Extract the [x, y] coordinate from the center of the cell holding the provided text.  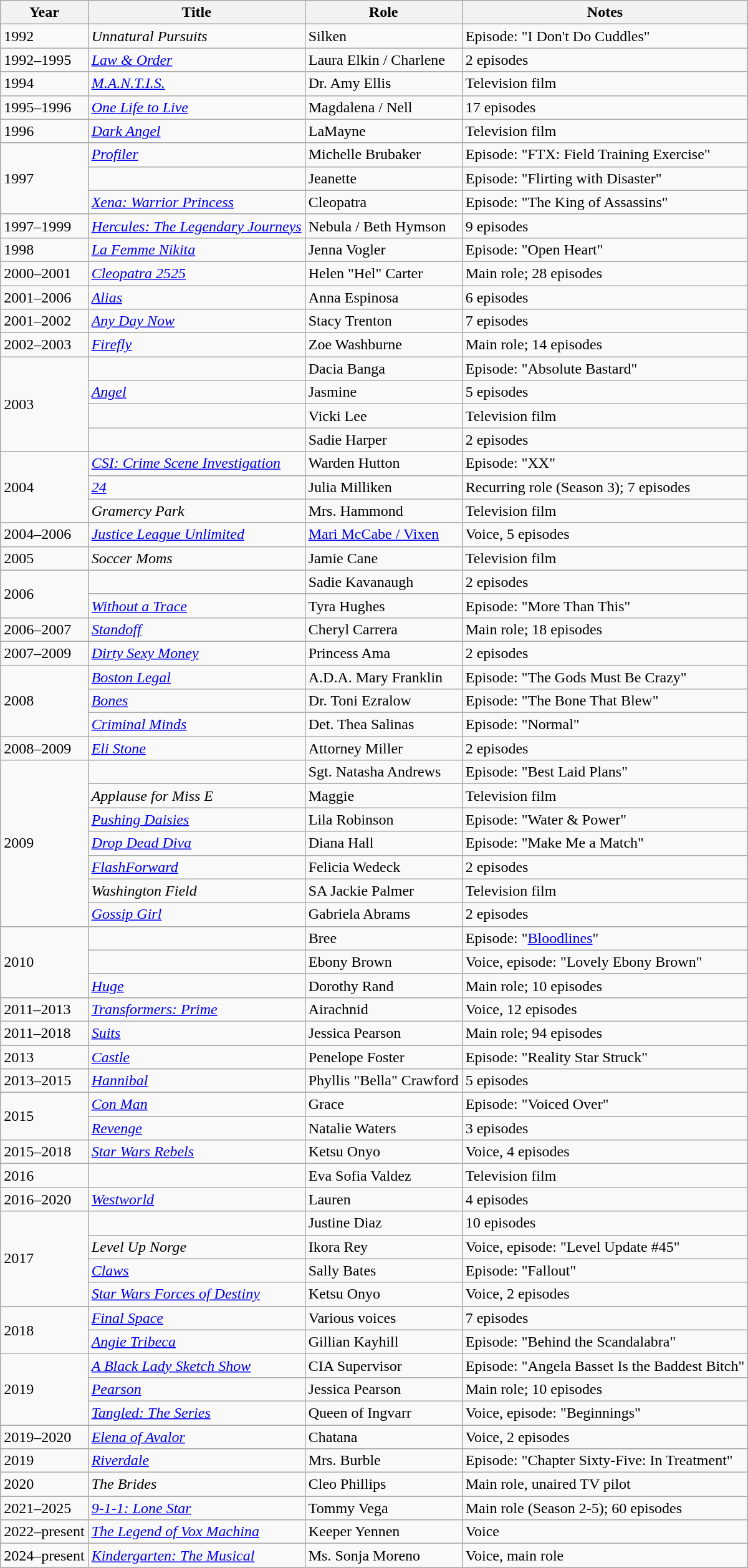
Applause for Miss E [196, 796]
Year [44, 12]
Episode: "Make Me a Match" [605, 843]
2015 [44, 1116]
Ms. Sonja Moreno [383, 1556]
Episode: "FTX: Field Training Exercise" [605, 155]
A.D.A. Mary Franklin [383, 677]
Attorney Miller [383, 748]
Episode: "The Bone That Blew" [605, 701]
2005 [44, 558]
2006–2007 [44, 629]
Main role; 94 episodes [605, 1033]
2011–2013 [44, 1009]
One Life to Live [196, 107]
2004–2006 [44, 535]
Bones [196, 701]
Revenge [196, 1128]
1995–1996 [44, 107]
The Legend of Vox Machina [196, 1532]
Jamie Cane [383, 558]
2011–2018 [44, 1033]
Dirty Sexy Money [196, 653]
2000–2001 [44, 273]
1997 [44, 178]
Dark Angel [196, 131]
Justice League Unlimited [196, 535]
Without a Trace [196, 606]
La Femme Nikita [196, 249]
Airachnid [383, 1009]
Voice, episode: "Lovely Ebony Brown" [605, 962]
Felicia Wedeck [383, 867]
17 episodes [605, 107]
Level Up Norge [196, 1247]
Det. Thea Salinas [383, 725]
Unnatural Pursuits [196, 36]
Sadie Kavanaugh [383, 582]
Episode: "Chapter Sixty-Five: In Treatment" [605, 1461]
2001–2002 [44, 321]
Vicki Lee [383, 416]
Maggie [383, 796]
Washington Field [196, 891]
Title [196, 12]
2018 [44, 1330]
Role [383, 12]
Natalie Waters [383, 1128]
Pushing Daisies [196, 820]
1997–1999 [44, 226]
2004 [44, 487]
Justine Diaz [383, 1223]
2001–2006 [44, 298]
Episode: "The Gods Must Be Crazy" [605, 677]
Mari McCabe / Vixen [383, 535]
Cleopatra 2525 [196, 273]
Dr. Toni Ezralow [383, 701]
Voice, 12 episodes [605, 1009]
Zoe Washburne [383, 345]
Profiler [196, 155]
Angie Tribeca [196, 1342]
FlashForward [196, 867]
Episode: "Best Laid Plans" [605, 772]
Pearson [196, 1389]
24 [196, 487]
Suits [196, 1033]
M.A.N.T.I.S. [196, 84]
Notes [605, 12]
2016–2020 [44, 1199]
Stacy Trenton [383, 321]
Penelope Foster [383, 1057]
2015–2018 [44, 1152]
Main role; 18 episodes [605, 629]
Voice, episode: "Beginnings" [605, 1413]
2013–2015 [44, 1081]
Angel [196, 392]
Ebony Brown [383, 962]
Hercules: The Legendary Journeys [196, 226]
Kindergarten: The Musical [196, 1556]
Episode: "Normal" [605, 725]
1998 [44, 249]
Main role; 28 episodes [605, 273]
Jasmine [383, 392]
Claws [196, 1270]
2022–present [44, 1532]
2017 [44, 1259]
2013 [44, 1057]
3 episodes [605, 1128]
Gabriela Abrams [383, 914]
LaMayne [383, 131]
Tommy Vega [383, 1508]
Episode: "The King of Assassins" [605, 202]
Main role, unaired TV pilot [605, 1484]
Cleopatra [383, 202]
Episode: "Flirting with Disaster" [605, 178]
Ikora Rey [383, 1247]
Alias [196, 298]
Anna Espinosa [383, 298]
Recurring role (Season 3); 7 episodes [605, 487]
Transformers: Prime [196, 1009]
Westworld [196, 1199]
Keeper Yennen [383, 1532]
9 episodes [605, 226]
Laura Elkin / Charlene [383, 60]
Voice [605, 1532]
2003 [44, 404]
Diana Hall [383, 843]
Tangled: The Series [196, 1413]
Princess Ama [383, 653]
2008 [44, 700]
CSI: Crime Scene Investigation [196, 463]
Queen of Ingvarr [383, 1413]
Silken [383, 36]
1992–1995 [44, 60]
Voice, 5 episodes [605, 535]
2010 [44, 962]
Episode: "I Don't Do Cuddles" [605, 36]
Bree [383, 938]
2021–2025 [44, 1508]
1996 [44, 131]
Final Space [196, 1318]
Episode: "Water & Power" [605, 820]
Star Wars Rebels [196, 1152]
Gramercy Park [196, 511]
Hannibal [196, 1081]
6 episodes [605, 298]
Various voices [383, 1318]
Episode: "XX" [605, 463]
Nebula / Beth Hymson [383, 226]
Voice, 4 episodes [605, 1152]
The Brides [196, 1484]
Cheryl Carrera [383, 629]
2007–2009 [44, 653]
2002–2003 [44, 345]
Riverdale [196, 1461]
Episode: "Angela Basset Is the Baddest Bitch" [605, 1365]
Episode: "Open Heart" [605, 249]
2008–2009 [44, 748]
Episode: "Bloodlines" [605, 938]
Episode: "Absolute Bastard" [605, 369]
Standoff [196, 629]
Dacia Banga [383, 369]
Sally Bates [383, 1270]
Chatana [383, 1436]
Tyra Hughes [383, 606]
Episode: "More Than This" [605, 606]
Law & Order [196, 60]
CIA Supervisor [383, 1365]
2024–present [44, 1556]
Gillian Kayhill [383, 1342]
Boston Legal [196, 677]
Phyllis "Bella" Crawford [383, 1081]
Firefly [196, 345]
Eli Stone [196, 748]
Lila Robinson [383, 820]
Elena of Avalor [196, 1436]
Xena: Warrior Princess [196, 202]
1994 [44, 84]
2009 [44, 843]
Soccer Moms [196, 558]
Michelle Brubaker [383, 155]
Warden Hutton [383, 463]
Huge [196, 985]
Dorothy Rand [383, 985]
Episode: "Fallout" [605, 1270]
Magdalena / Nell [383, 107]
Castle [196, 1057]
SA Jackie Palmer [383, 891]
2016 [44, 1176]
4 episodes [605, 1199]
10 episodes [605, 1223]
Sgt. Natasha Andrews [383, 772]
2019–2020 [44, 1436]
Eva Sofia Valdez [383, 1176]
Any Day Now [196, 321]
Dr. Amy Ellis [383, 84]
Julia Milliken [383, 487]
Episode: "Reality Star Struck" [605, 1057]
Grace [383, 1105]
Helen "Hel" Carter [383, 273]
Star Wars Forces of Destiny [196, 1294]
Episode: "Voiced Over" [605, 1105]
9-1-1: Lone Star [196, 1508]
A Black Lady Sketch Show [196, 1365]
Sadie Harper [383, 440]
Voice, main role [605, 1556]
Mrs. Burble [383, 1461]
Gossip Girl [196, 914]
Episode: "Behind the Scandalabra" [605, 1342]
Cleo Phillips [383, 1484]
Con Man [196, 1105]
Lauren [383, 1199]
Voice, episode: "Level Update #45" [605, 1247]
1992 [44, 36]
Main role; 14 episodes [605, 345]
Mrs. Hammond [383, 511]
Jeanette [383, 178]
Main role (Season 2-5); 60 episodes [605, 1508]
Criminal Minds [196, 725]
2006 [44, 594]
Drop Dead Diva [196, 843]
2020 [44, 1484]
Jenna Vogler [383, 249]
